Return [x, y] of the center of cell containing provided text 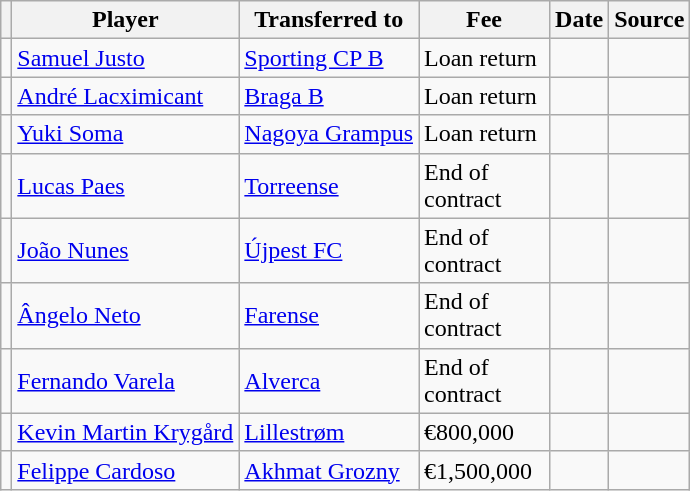
Torreense [329, 186]
Player [126, 20]
Újpest FC [329, 250]
Nagoya Grampus [329, 134]
€800,000 [484, 432]
Lillestrøm [329, 432]
Transferred to [329, 20]
Akhmat Grozny [329, 470]
Alverca [329, 380]
Kevin Martin Krygård [126, 432]
€1,500,000 [484, 470]
Sporting CP B [329, 58]
Lucas Paes [126, 186]
Braga B [329, 96]
Samuel Justo [126, 58]
Date [580, 20]
Fee [484, 20]
Farense [329, 316]
João Nunes [126, 250]
Felippe Cardoso [126, 470]
Yuki Soma [126, 134]
André Lacximicant [126, 96]
Fernando Varela [126, 380]
Ângelo Neto [126, 316]
Source [650, 20]
